Identify which cell holds the provided text, then report its (x, y) central coordinate. 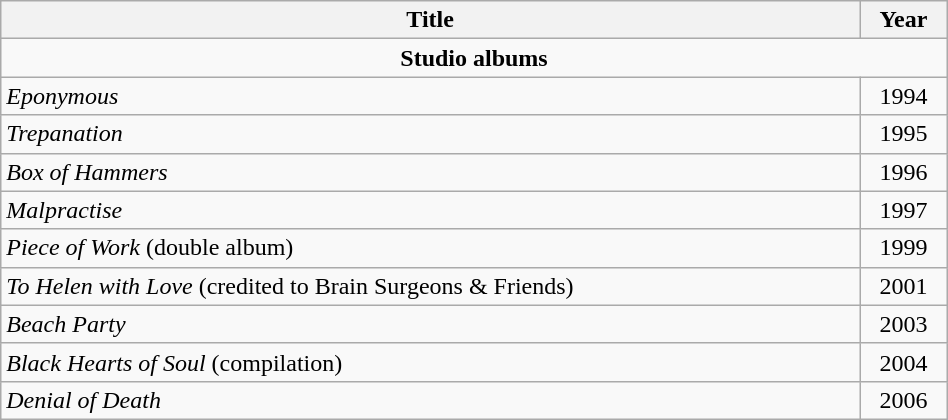
1994 (904, 96)
2006 (904, 400)
Trepanation (430, 134)
Black Hearts of Soul (compilation) (430, 362)
1997 (904, 210)
1995 (904, 134)
Malpractise (430, 210)
2004 (904, 362)
To Helen with Love (credited to Brain Surgeons & Friends) (430, 286)
Denial of Death (430, 400)
Title (430, 20)
1996 (904, 172)
2001 (904, 286)
2003 (904, 324)
Beach Party (430, 324)
Year (904, 20)
Eponymous (430, 96)
1999 (904, 248)
Box of Hammers (430, 172)
Piece of Work (double album) (430, 248)
Studio albums (474, 58)
